Locate the cell with the specified text and output its (X, Y) center coordinate. 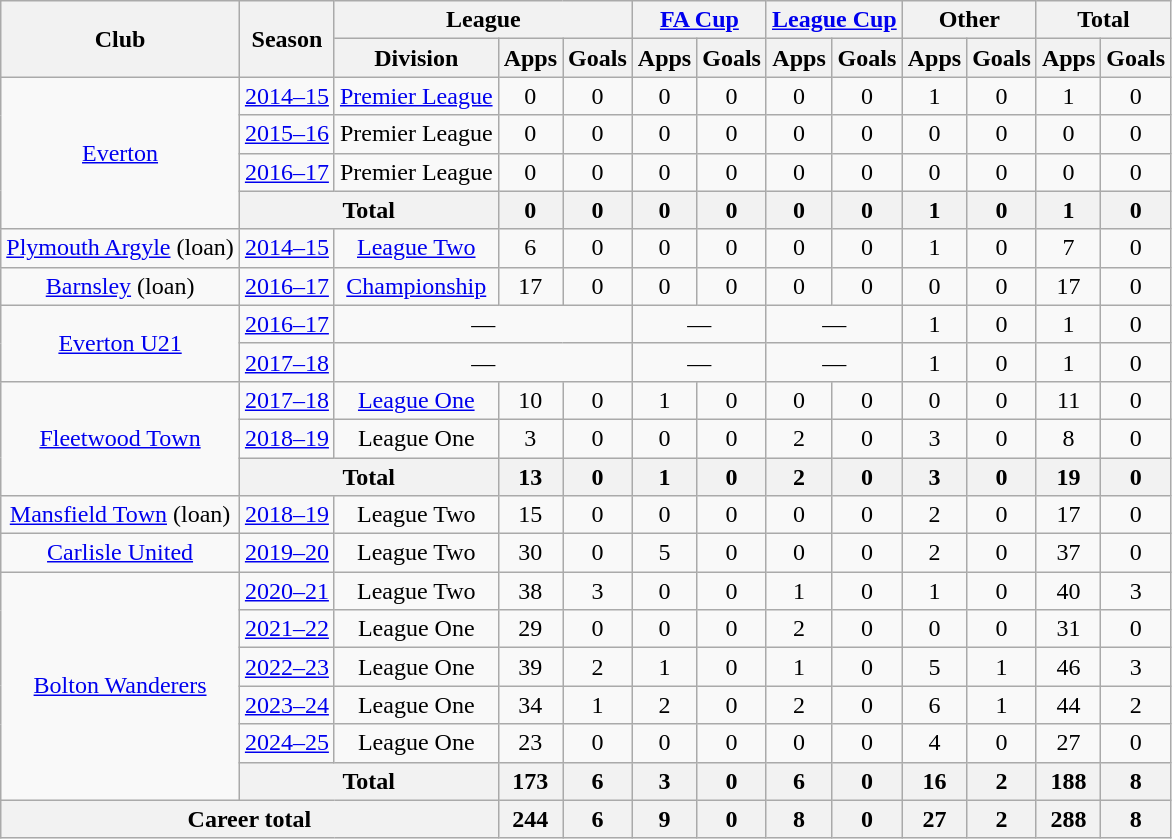
19 (1068, 477)
23 (530, 743)
34 (530, 705)
Club (120, 39)
Fleetwood Town (120, 438)
4 (934, 743)
Barnsley (loan) (120, 286)
44 (1068, 705)
15 (530, 515)
288 (1068, 819)
FA Cup (699, 20)
16 (934, 781)
13 (530, 477)
188 (1068, 781)
Carlisle United (120, 553)
244 (530, 819)
Mansfield Town (loan) (120, 515)
Career total (250, 819)
10 (530, 400)
31 (1068, 629)
46 (1068, 667)
League (483, 20)
11 (1068, 400)
2015–16 (286, 134)
Season (286, 39)
Bolton Wanderers (120, 686)
40 (1068, 591)
38 (530, 591)
Everton (120, 153)
2022–23 (286, 667)
173 (530, 781)
League Cup (834, 20)
2019–20 (286, 553)
39 (530, 667)
Everton U21 (120, 343)
2021–22 (286, 629)
37 (1068, 553)
Division (416, 58)
Other (969, 20)
29 (530, 629)
2023–24 (286, 705)
7 (1068, 248)
9 (664, 819)
30 (530, 553)
Plymouth Argyle (loan) (120, 248)
2020–21 (286, 591)
Championship (416, 286)
2024–25 (286, 743)
